Search for the cell housing the specified text and yield its [X, Y] center coordinate. 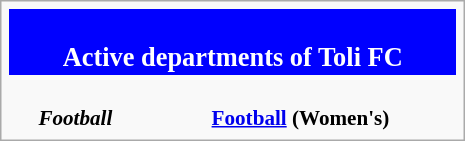
Football [76, 105]
Football (Women's) [301, 105]
Active departments of Toli FC [232, 42]
